Identify which cell holds the provided text, then report its (x, y) central coordinate. 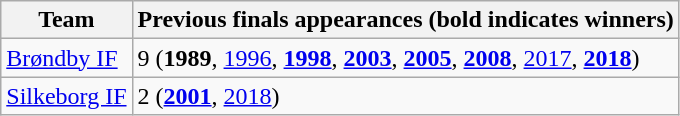
Silkeborg IF (66, 96)
Team (66, 20)
Previous finals appearances (bold indicates winners) (406, 20)
9 (1989, 1996, 1998, 2003, 2005, 2008, 2017, 2018) (406, 58)
2 (2001, 2018) (406, 96)
Brøndby IF (66, 58)
